Locate the cell with the specified text and output its (x, y) center coordinate. 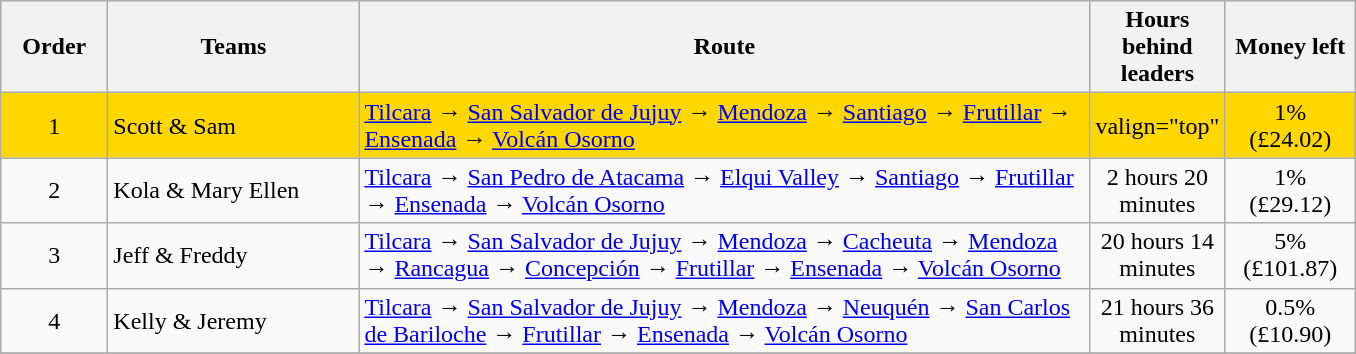
1 (54, 126)
Hours behind leaders (1158, 47)
Kelly & Jeremy (234, 320)
Money left (1290, 47)
Tilcara → San Salvador de Jujuy → Mendoza → Cacheuta → Mendoza → Rancagua → Concepción → Frutillar → Ensenada → Volcán Osorno (724, 256)
Order (54, 47)
Route (724, 47)
Jeff & Freddy (234, 256)
Scott & Sam (234, 126)
2 (54, 190)
21 hours 36 minutes (1158, 320)
Tilcara → San Salvador de Jujuy → Mendoza → Neuquén → San Carlos de Bariloche → Frutillar → Ensenada → Volcán Osorno (724, 320)
1% (£24.02) (1290, 126)
Tilcara → San Salvador de Jujuy → Mendoza → Santiago → Frutillar → Ensenada → Volcán Osorno (724, 126)
Kola & Mary Ellen (234, 190)
Teams (234, 47)
20 hours 14 minutes (1158, 256)
3 (54, 256)
4 (54, 320)
Tilcara → San Pedro de Atacama → Elqui Valley → Santiago → Frutillar → Ensenada → Volcán Osorno (724, 190)
valign="top" (1158, 126)
1% (£29.12) (1290, 190)
0.5% (£10.90) (1290, 320)
2 hours 20 minutes (1158, 190)
5% (£101.87) (1290, 256)
